Provide the (x, y) coordinate of the cell's center where the given text is located.  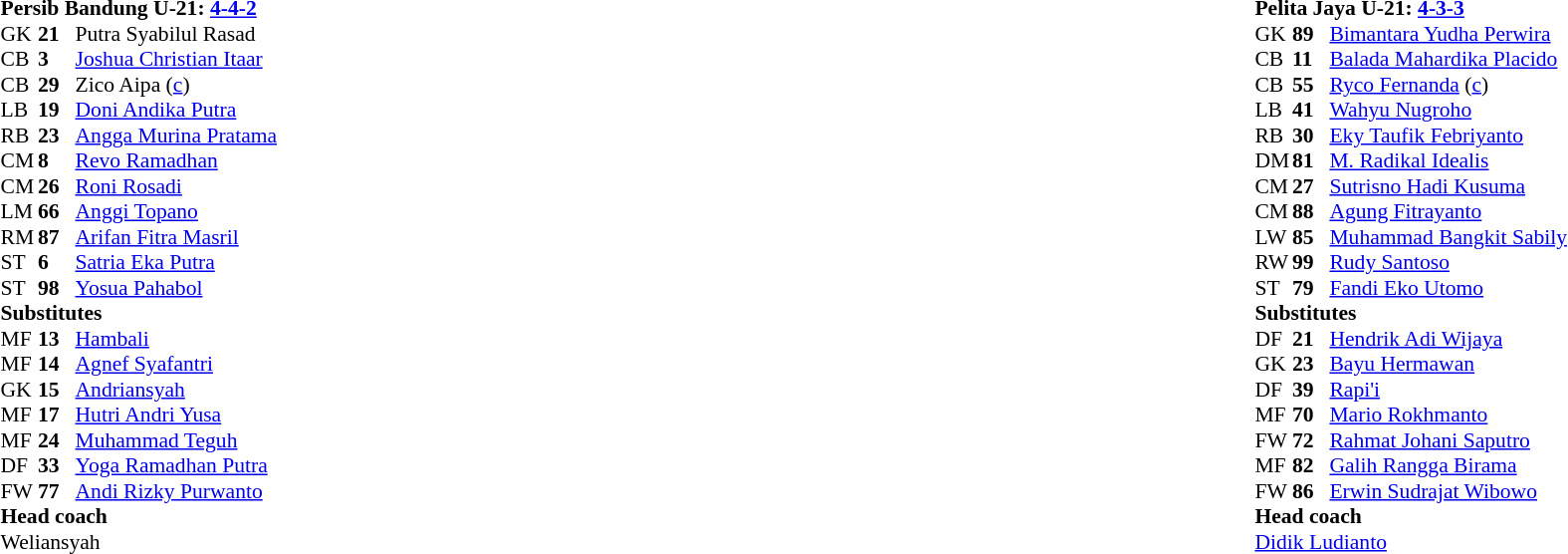
70 (1311, 415)
98 (57, 288)
RW (1273, 262)
Zico Aipa (c) (177, 85)
Doni Andika Putra (177, 111)
41 (1311, 111)
LM (19, 212)
Fandi Eko Utomo (1448, 288)
Angga Murina Pratama (177, 136)
Agnef Syafantri (177, 364)
Andriansyah (177, 390)
DM (1273, 160)
Rapi'i (1448, 390)
33 (57, 465)
11 (1311, 59)
Rudy Santoso (1448, 262)
66 (57, 212)
Hendrik Adi Wijaya (1448, 339)
Hambali (177, 339)
39 (1311, 390)
Wahyu Nugroho (1448, 111)
Joshua Christian Itaar (177, 59)
Muhammad Teguh (177, 440)
14 (57, 364)
85 (1311, 237)
RM (19, 237)
Satria Eka Putra (177, 262)
88 (1311, 212)
Yosua Pahabol (177, 288)
M. Radikal Idealis (1448, 160)
87 (57, 237)
Revo Ramadhan (177, 160)
Ryco Fernanda (c) (1448, 85)
29 (57, 85)
26 (57, 186)
Hutri Andri Yusa (177, 415)
81 (1311, 160)
89 (1311, 34)
Bayu Hermawan (1448, 364)
Andi Rizky Purwanto (177, 491)
Sutrisno Hadi Kusuma (1448, 186)
17 (57, 415)
15 (57, 390)
Balada Mahardika Placido (1448, 59)
Eky Taufik Febriyanto (1448, 136)
99 (1311, 262)
Erwin Sudrajat Wibowo (1448, 491)
55 (1311, 85)
30 (1311, 136)
Anggi Topano (177, 212)
Yoga Ramadhan Putra (177, 465)
19 (57, 111)
27 (1311, 186)
79 (1311, 288)
Galih Rangga Birama (1448, 465)
13 (57, 339)
Putra Syabilul Rasad (177, 34)
3 (57, 59)
8 (57, 160)
86 (1311, 491)
Muhammad Bangkit Sabily (1448, 237)
LW (1273, 237)
72 (1311, 440)
Agung Fitrayanto (1448, 212)
Bimantara Yudha Perwira (1448, 34)
Roni Rosadi (177, 186)
77 (57, 491)
Mario Rokhmanto (1448, 415)
82 (1311, 465)
24 (57, 440)
6 (57, 262)
Rahmat Johani Saputro (1448, 440)
Arifan Fitra Masril (177, 237)
